Return the [x, y] coordinate for the center point of the cell that contains the specified text.  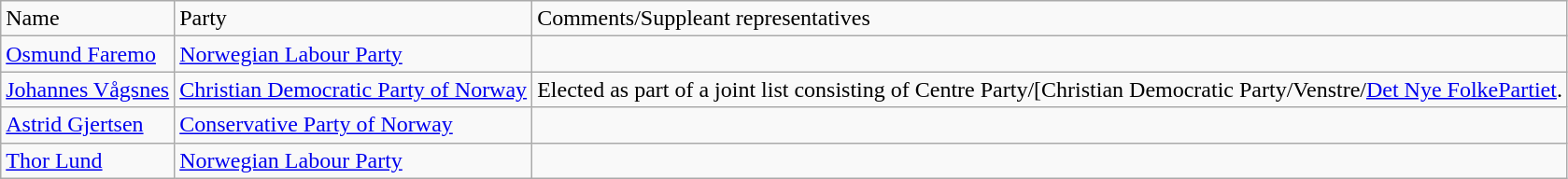
Thor Lund [88, 160]
Christian Democratic Party of Norway [353, 89]
Astrid Gjertsen [88, 125]
Johannes Vågsnes [88, 89]
Elected as part of a joint list consisting of Centre Party/[Christian Democratic Party/Venstre/Det Nye FolkePartiet. [1050, 89]
Osmund Faremo [88, 54]
Name [88, 19]
Party [353, 19]
Conservative Party of Norway [353, 125]
Comments/Suppleant representatives [1050, 19]
